Provide the (X, Y) coordinate of the cell's center where the given text is located.  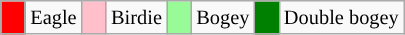
Eagle (53, 17)
Bogey (222, 17)
Birdie (136, 17)
Double bogey (342, 17)
